From the cell containing the given text, extract its center point as [X, Y] coordinate. 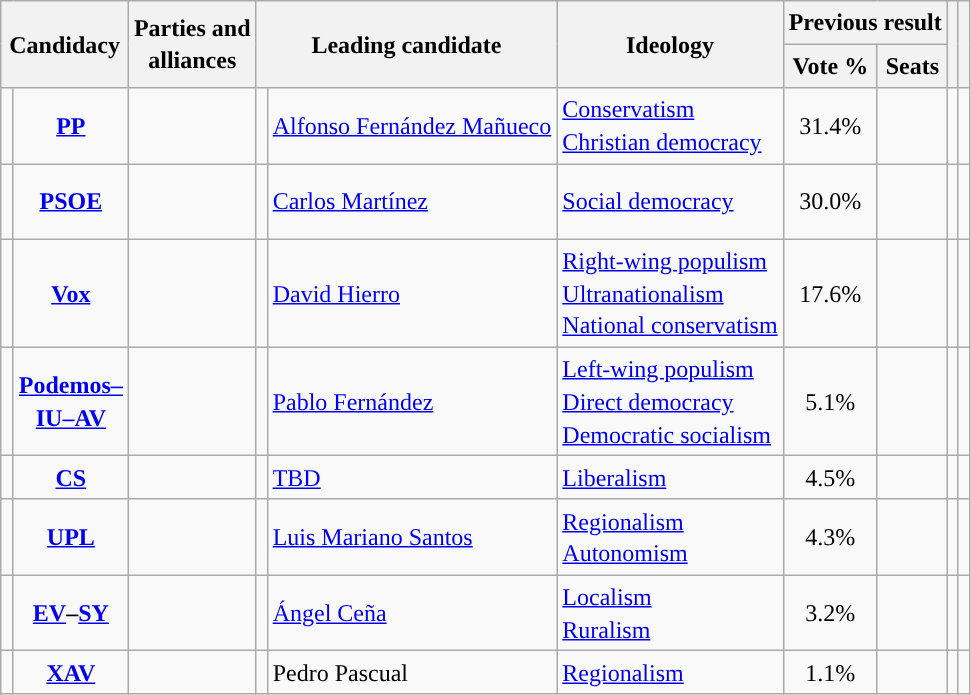
CS [70, 478]
Right-wing populismUltranationalismNational conservatism [670, 293]
Left-wing populismDirect democracyDemocratic socialism [670, 402]
Regionalism [670, 672]
ConservatismChristian democracy [670, 126]
5.1% [830, 402]
1.1% [830, 672]
Ideology [670, 44]
LocalismRuralism [670, 613]
EV–SY [70, 613]
Leading candidate [406, 44]
3.2% [830, 613]
4.5% [830, 478]
Luis Mariano Santos [412, 537]
UPL [70, 537]
17.6% [830, 293]
31.4% [830, 126]
Candidacy [65, 44]
Seats [912, 66]
30.0% [830, 202]
Previous result [865, 22]
Pedro Pascual [412, 672]
Parties andalliances [192, 44]
4.3% [830, 537]
David Hierro [412, 293]
Ángel Ceña [412, 613]
Social democracy [670, 202]
XAV [70, 672]
Podemos–IU–AV [70, 402]
PP [70, 126]
Carlos Martínez [412, 202]
Vox [70, 293]
TBD [412, 478]
Liberalism [670, 478]
PSOE [70, 202]
Vote % [830, 66]
Alfonso Fernández Mañueco [412, 126]
Pablo Fernández [412, 402]
RegionalismAutonomism [670, 537]
